Identify which cell holds the provided text, then report its [x, y] central coordinate. 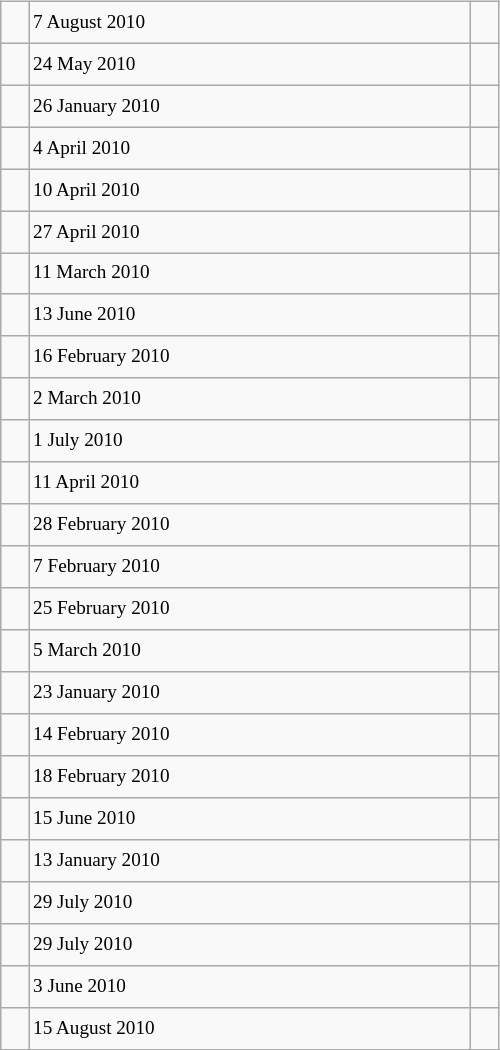
26 January 2010 [249, 106]
4 April 2010 [249, 148]
13 June 2010 [249, 315]
7 August 2010 [249, 22]
27 April 2010 [249, 232]
28 February 2010 [249, 525]
13 January 2010 [249, 861]
3 June 2010 [249, 986]
25 February 2010 [249, 609]
7 February 2010 [249, 567]
15 August 2010 [249, 1028]
16 February 2010 [249, 357]
5 March 2010 [249, 651]
1 July 2010 [249, 441]
14 February 2010 [249, 735]
15 June 2010 [249, 819]
10 April 2010 [249, 190]
24 May 2010 [249, 64]
11 March 2010 [249, 274]
23 January 2010 [249, 693]
18 February 2010 [249, 777]
2 March 2010 [249, 399]
11 April 2010 [249, 483]
